Provide the [x, y] coordinate of the cell's center where the given text is located.  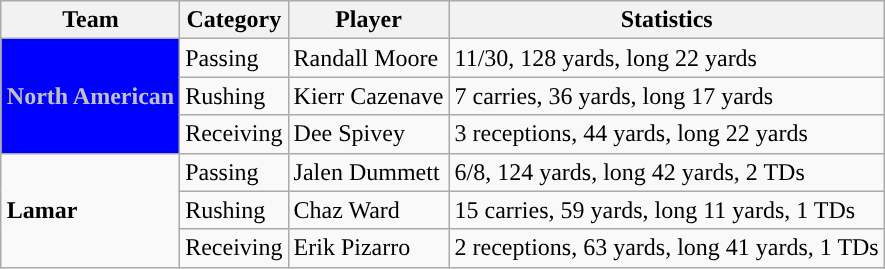
7 carries, 36 yards, long 17 yards [666, 96]
Dee Spivey [368, 134]
3 receptions, 44 yards, long 22 yards [666, 134]
Category [234, 20]
15 carries, 59 yards, long 11 yards, 1 TDs [666, 210]
Erik Pizarro [368, 248]
Kierr Cazenave [368, 96]
Randall Moore [368, 58]
Jalen Dummett [368, 172]
Player [368, 20]
Team [90, 20]
11/30, 128 yards, long 22 yards [666, 58]
Chaz Ward [368, 210]
6/8, 124 yards, long 42 yards, 2 TDs [666, 172]
2 receptions, 63 yards, long 41 yards, 1 TDs [666, 248]
Lamar [90, 210]
North American [90, 96]
Statistics [666, 20]
